For the text-containing cell, return its midpoint in (X, Y) coordinate format. 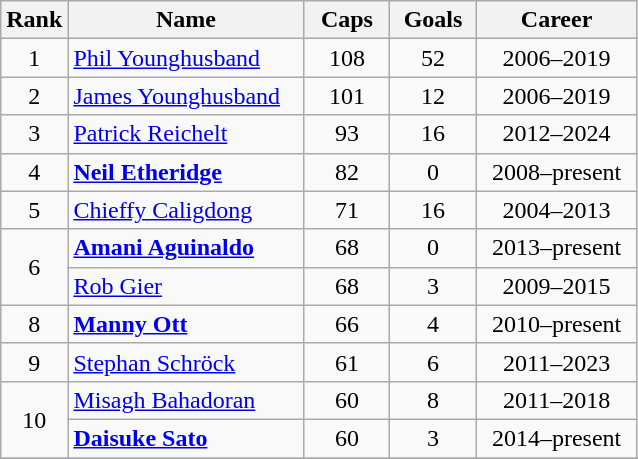
61 (347, 362)
Amani Aguinaldo (186, 248)
9 (34, 362)
52 (433, 58)
5 (34, 210)
Career (556, 20)
Chieffy Caligdong (186, 210)
82 (347, 172)
2 (34, 96)
Rank (34, 20)
Stephan Schröck (186, 362)
93 (347, 134)
James Younghusband (186, 96)
2014–present (556, 438)
2013–present (556, 248)
Caps (347, 20)
2011–2018 (556, 400)
12 (433, 96)
Neil Etheridge (186, 172)
Phil Younghusband (186, 58)
101 (347, 96)
2012–2024 (556, 134)
71 (347, 210)
2011–2023 (556, 362)
108 (347, 58)
2010–present (556, 324)
Manny Ott (186, 324)
Misagh Bahadoran (186, 400)
Daisuke Sato (186, 438)
Goals (433, 20)
2004–2013 (556, 210)
2009–2015 (556, 286)
1 (34, 58)
10 (34, 419)
Patrick Reichelt (186, 134)
Name (186, 20)
66 (347, 324)
Rob Gier (186, 286)
2008–present (556, 172)
